For the text-containing cell, return its midpoint in [x, y] coordinate format. 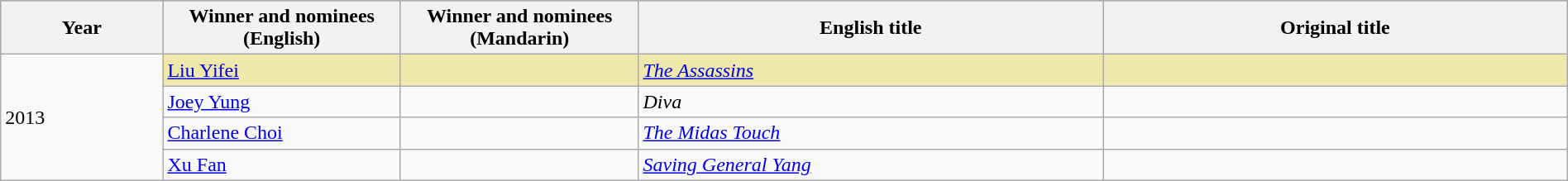
Winner and nominees(Mandarin) [519, 28]
Year [82, 28]
The Midas Touch [871, 133]
2013 [82, 117]
The Assassins [871, 70]
Joey Yung [282, 102]
Winner and nominees(English) [282, 28]
English title [871, 28]
Original title [1336, 28]
Xu Fan [282, 164]
Diva [871, 102]
Liu Yifei [282, 70]
Saving General Yang [871, 164]
Charlene Choi [282, 133]
